Search for the cell housing the specified text and yield its [X, Y] center coordinate. 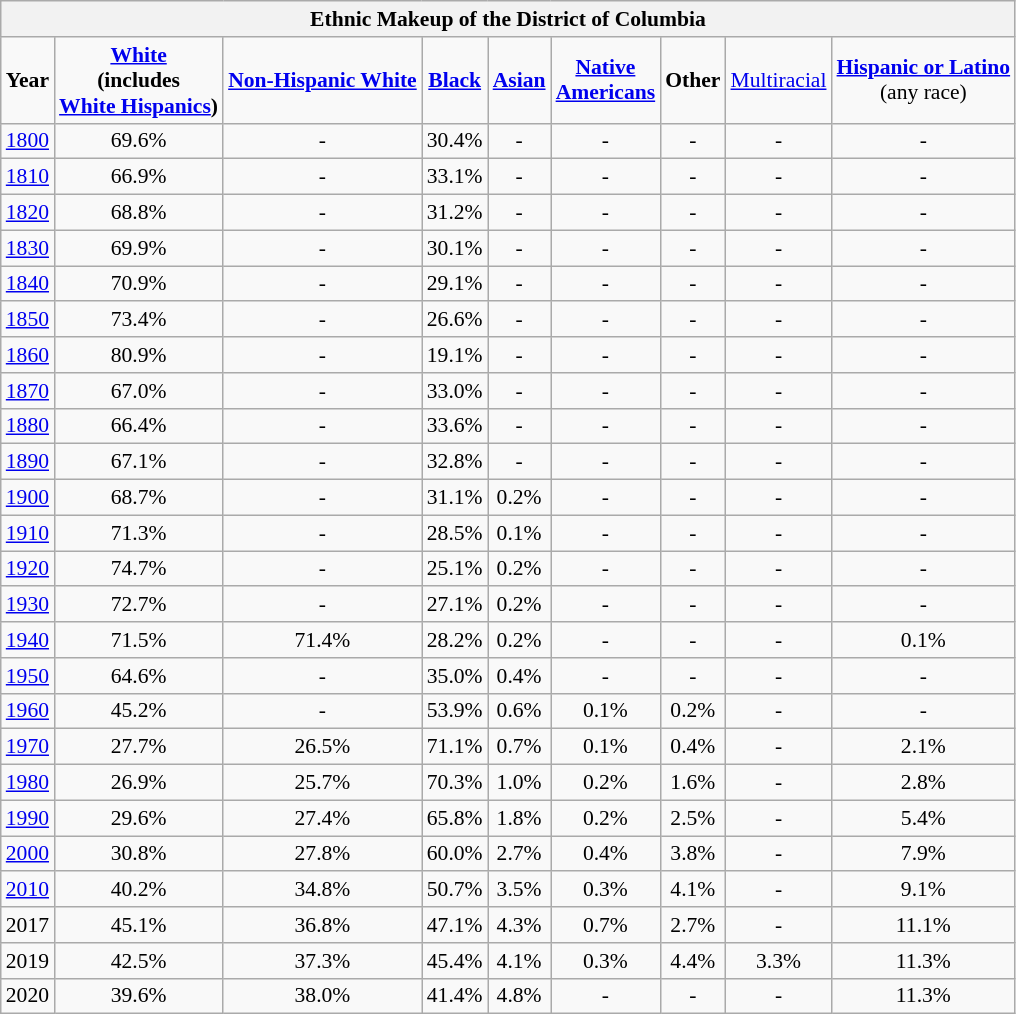
68.8% [138, 213]
2020 [28, 996]
80.9% [138, 355]
27.8% [322, 854]
69.9% [138, 248]
1970 [28, 747]
26.9% [138, 783]
66.9% [138, 177]
1910 [28, 533]
2019 [28, 961]
27.7% [138, 747]
26.5% [322, 747]
26.6% [455, 320]
1980 [28, 783]
67.0% [138, 391]
28.2% [455, 640]
19.1% [455, 355]
32.8% [455, 462]
1930 [28, 605]
41.4% [455, 996]
1850 [28, 320]
2000 [28, 854]
71.4% [322, 640]
45.1% [138, 925]
36.8% [322, 925]
25.1% [455, 569]
Hispanic or Latino(any race) [924, 80]
1960 [28, 711]
5.4% [924, 818]
2017 [28, 925]
1890 [28, 462]
64.6% [138, 676]
1860 [28, 355]
9.1% [924, 890]
1950 [28, 676]
35.0% [455, 676]
1.0% [520, 783]
74.7% [138, 569]
1870 [28, 391]
3.8% [692, 854]
1830 [28, 248]
2.8% [924, 783]
3.5% [520, 890]
72.7% [138, 605]
53.9% [455, 711]
33.1% [455, 177]
Ethnic Makeup of the District of Columbia [508, 19]
71.5% [138, 640]
29.6% [138, 818]
73.4% [138, 320]
33.6% [455, 426]
1840 [28, 284]
30.4% [455, 141]
33.0% [455, 391]
1990 [28, 818]
71.1% [455, 747]
30.8% [138, 854]
69.6% [138, 141]
39.6% [138, 996]
1.8% [520, 818]
45.2% [138, 711]
White(includesWhite Hispanics) [138, 80]
1900 [28, 498]
71.3% [138, 533]
38.0% [322, 996]
1.6% [692, 783]
30.1% [455, 248]
2.1% [924, 747]
NativeAmericans [606, 80]
Multiracial [778, 80]
31.2% [455, 213]
Non-Hispanic White [322, 80]
25.7% [322, 783]
70.9% [138, 284]
45.4% [455, 961]
4.4% [692, 961]
60.0% [455, 854]
Other [692, 80]
Black [455, 80]
47.1% [455, 925]
50.7% [455, 890]
0.6% [520, 711]
66.4% [138, 426]
28.5% [455, 533]
68.7% [138, 498]
34.8% [322, 890]
Asian [520, 80]
1810 [28, 177]
1940 [28, 640]
1920 [28, 569]
1880 [28, 426]
1800 [28, 141]
1820 [28, 213]
11.1% [924, 925]
42.5% [138, 961]
Year [28, 80]
27.1% [455, 605]
4.3% [520, 925]
3.3% [778, 961]
37.3% [322, 961]
70.3% [455, 783]
4.8% [520, 996]
2010 [28, 890]
67.1% [138, 462]
2.5% [692, 818]
31.1% [455, 498]
29.1% [455, 284]
65.8% [455, 818]
40.2% [138, 890]
7.9% [924, 854]
27.4% [322, 818]
